Locate the cell with the specified text and output its (x, y) center coordinate. 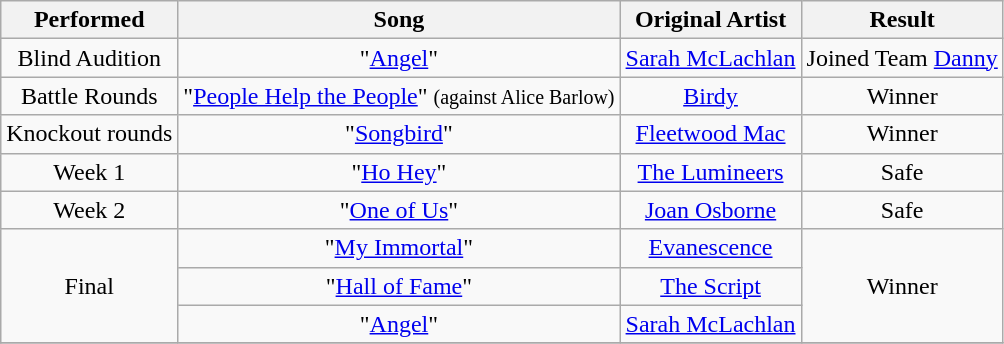
Blind Audition (90, 58)
Performed (90, 20)
"Ho Hey" (399, 172)
Original Artist (710, 20)
Birdy (710, 96)
"One of Us" (399, 210)
Battle Rounds (90, 96)
Joan Osborne (710, 210)
Result (902, 20)
Evanescence (710, 248)
"People Help the People" (against Alice Barlow) (399, 96)
"My Immortal" (399, 248)
"Hall of Fame" (399, 286)
The Script (710, 286)
Week 2 (90, 210)
Final (90, 286)
Week 1 (90, 172)
The Lumineers (710, 172)
Knockout rounds (90, 134)
Joined Team Danny (902, 58)
"Songbird" (399, 134)
Song (399, 20)
Fleetwood Mac (710, 134)
